Provide the (X, Y) coordinate of the cell's center where the given text is located.  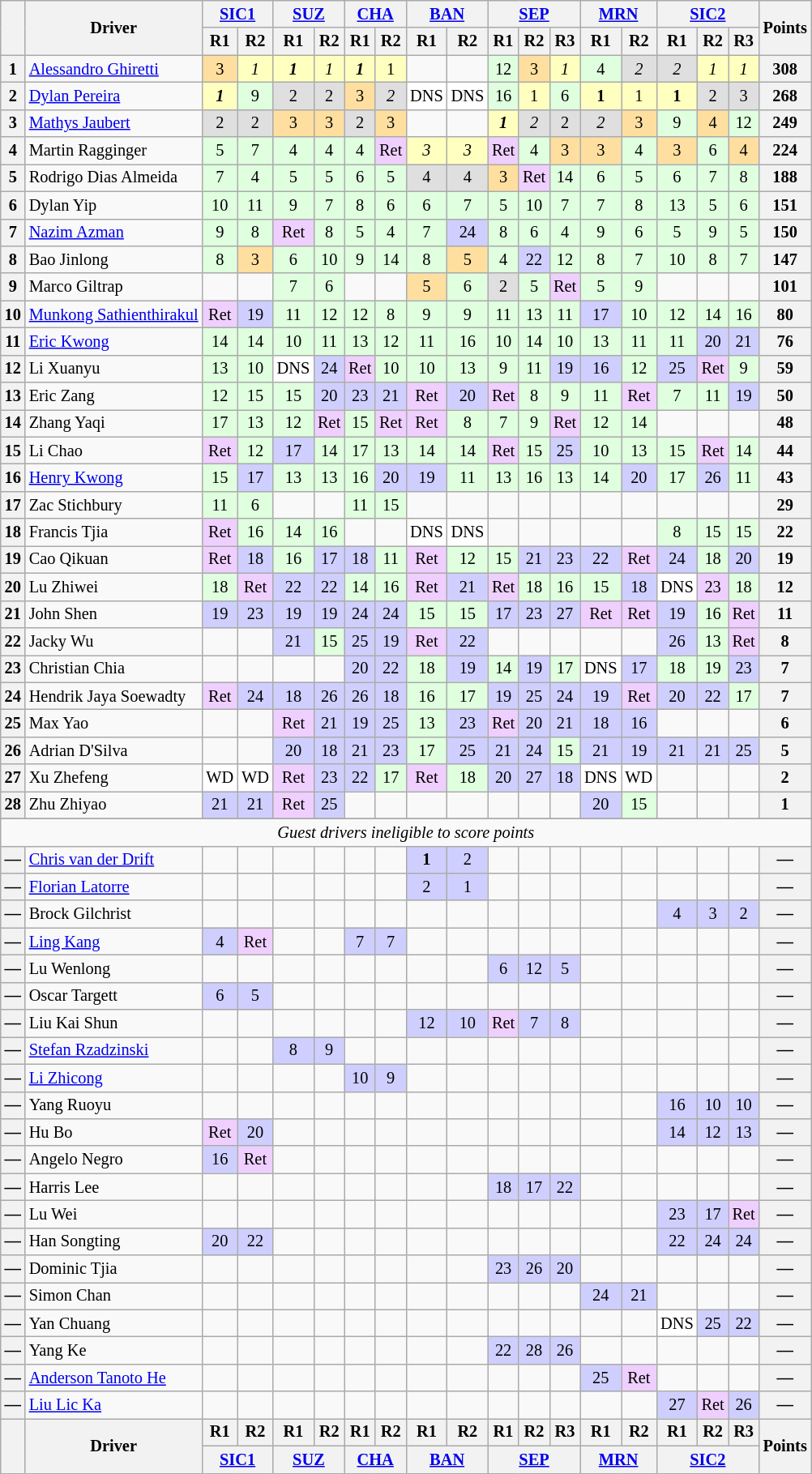
50 (785, 396)
Han Songting (113, 1241)
Rodrigo Dias Almeida (113, 177)
Eric Zang (113, 396)
Alessandro Ghiretti (113, 69)
Francis Tjia (113, 532)
48 (785, 423)
Munkong Sathienthirakul (113, 314)
Oscar Targett (113, 996)
188 (785, 177)
Li Xuanyu (113, 369)
44 (785, 451)
Dylan Yip (113, 205)
Chris van der Drift (113, 860)
Mathys Jaubert (113, 123)
Xu Zhefeng (113, 778)
151 (785, 205)
Christian Chia (113, 669)
Li Chao (113, 451)
Yang Ke (113, 1351)
Liu Lic Ka (113, 1405)
Zac Stichbury (113, 505)
Lu Wenlong (113, 968)
Simon Chan (113, 1296)
Florian Latorre (113, 887)
Lu Zhiwei (113, 587)
43 (785, 477)
Eric Kwong (113, 341)
Marco Giltrap (113, 287)
Lu Wei (113, 1214)
Max Yao (113, 723)
268 (785, 96)
Cao Qikuan (113, 559)
Adrian D'Silva (113, 750)
308 (785, 69)
Yang Ruoyu (113, 1105)
59 (785, 369)
Anderson Tanoto He (113, 1378)
Hu Bo (113, 1132)
Li Zhicong (113, 1078)
76 (785, 341)
John Shen (113, 614)
Dylan Pereira (113, 96)
29 (785, 505)
Brock Gilchrist (113, 914)
Martin Ragginger (113, 151)
Ling Kang (113, 942)
Harris Lee (113, 1187)
Yan Chuang (113, 1323)
101 (785, 287)
Henry Kwong (113, 477)
Angelo Negro (113, 1160)
147 (785, 259)
Zhang Yaqi (113, 423)
Guest drivers ineligible to score points (406, 832)
Zhu Zhiyao (113, 805)
Stefan Rzadzinski (113, 1050)
224 (785, 151)
Nazim Azman (113, 233)
249 (785, 123)
Jacky Wu (113, 641)
Dominic Tjia (113, 1269)
Bao Jinlong (113, 259)
Liu Kai Shun (113, 1023)
150 (785, 233)
80 (785, 314)
Hendrik Jaya Soewadty (113, 696)
